Detect which cell encompasses the target text, then output its [X, Y] center coordinate. 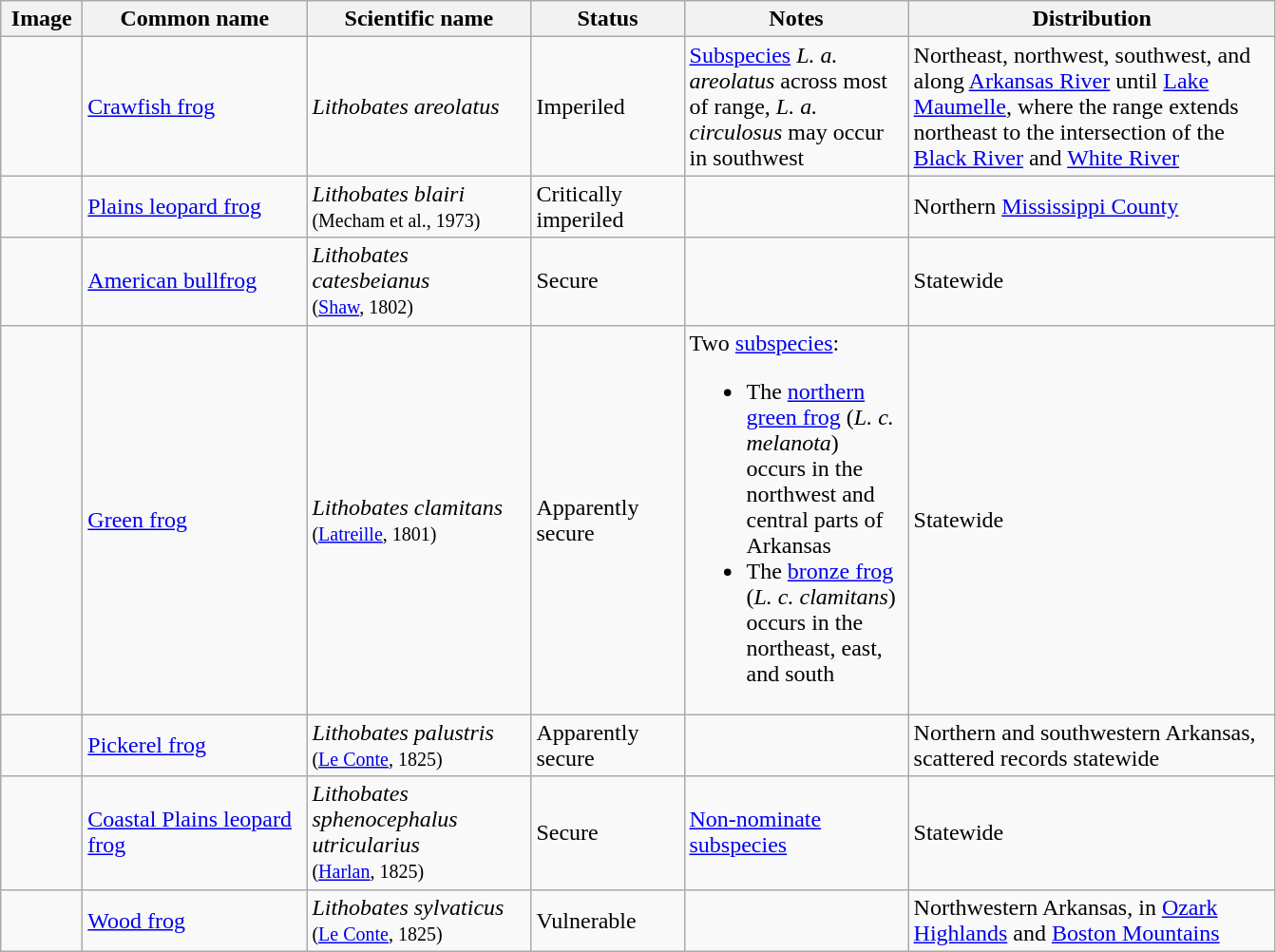
Lithobates clamitans(Latreille, 1801) [419, 520]
Status [608, 19]
Subspecies L. a. areolatus across most of range, L. a. circulosus may occur in southwest [796, 106]
Non-nominate subspecies [796, 832]
Notes [796, 19]
Lithobates areolatus [419, 106]
Scientific name [419, 19]
Northern and southwestern Arkansas, scattered records statewide [1092, 745]
Lithobates sphenocephalus utricularius(Harlan, 1825) [419, 832]
Plains leopard frog [195, 207]
Vulnerable [608, 920]
Green frog [195, 520]
Image [42, 19]
Common name [195, 19]
Critically imperiled [608, 207]
Coastal Plains leopard frog [195, 832]
Lithobates palustris(Le Conte, 1825) [419, 745]
Lithobates catesbeianus(Shaw, 1802) [419, 281]
American bullfrog [195, 281]
Wood frog [195, 920]
Crawfish frog [195, 106]
Pickerel frog [195, 745]
Northern Mississippi County [1092, 207]
Imperiled [608, 106]
Distribution [1092, 19]
Lithobates sylvaticus(Le Conte, 1825) [419, 920]
Lithobates blairi(Mecham et al., 1973) [419, 207]
Northwestern Arkansas, in Ozark Highlands and Boston Mountains [1092, 920]
